Extract the [x, y] coordinate from the center of the cell holding the provided text.  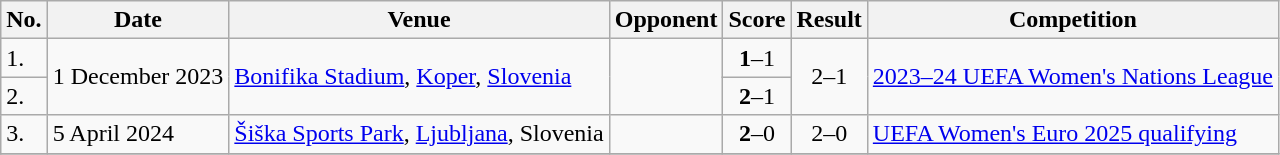
1–1 [757, 58]
Šiška Sports Park, Ljubljana, Slovenia [419, 134]
Date [138, 20]
1. [24, 58]
Score [757, 20]
2023–24 UEFA Women's Nations League [1072, 77]
5 April 2024 [138, 134]
Result [829, 20]
3. [24, 134]
Competition [1072, 20]
Opponent [666, 20]
1 December 2023 [138, 77]
2. [24, 96]
No. [24, 20]
Bonifika Stadium, Koper, Slovenia [419, 77]
Venue [419, 20]
UEFA Women's Euro 2025 qualifying [1072, 134]
